Locate the cell with the specified text and output its (x, y) center coordinate. 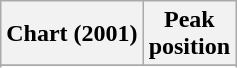
Chart (2001) (72, 34)
Peak position (189, 34)
